Determine the [x, y] coordinate at the center of the cell enclosing the given text.  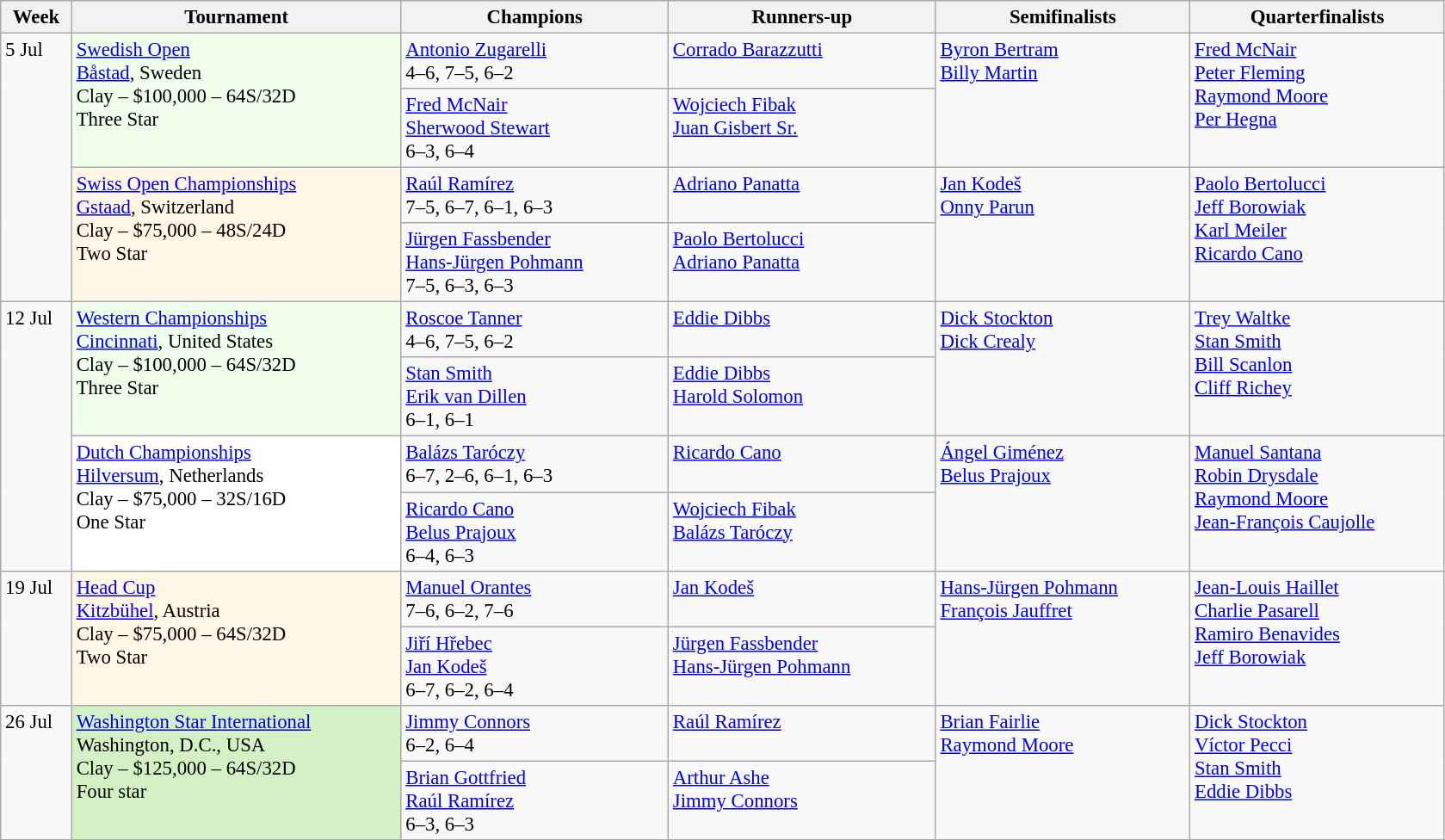
Fred McNair Peter Fleming Raymond Moore Per Hegna [1318, 101]
12 Jul [36, 436]
5 Jul [36, 168]
Balázs Taróczy 6–7, 2–6, 6–1, 6–3 [535, 465]
Dick Stockton Víctor Pecci Stan Smith Eddie Dibbs [1318, 772]
Jiří Hřebec Jan Kodeš 6–7, 6–2, 6–4 [535, 666]
26 Jul [36, 772]
Paolo Bertolucci Adriano Panatta [802, 262]
Byron Bertram Billy Martin [1063, 101]
Semifinalists [1063, 17]
Manuel Orantes 7–6, 6–2, 7–6 [535, 599]
Hans-Jürgen Pohmann François Jauffret [1063, 638]
Jan Kodeš Onny Parun [1063, 235]
Week [36, 17]
Brian Gottfried Raúl Ramírez 6–3, 6–3 [535, 800]
Arthur Ashe Jimmy Connors [802, 800]
Fred McNair Sherwood Stewart 6–3, 6–4 [535, 128]
Swiss Open Championships Gstaad, Switzerland Clay – $75,000 – 48S/24D Two Star [236, 235]
Raúl Ramírez 7–5, 6–7, 6–1, 6–3 [535, 196]
Head Cup Kitzbühel, Austria Clay – $75,000 – 64S/32D Two Star [236, 638]
Quarterfinalists [1318, 17]
Brian Fairlie Raymond Moore [1063, 772]
Champions [535, 17]
Stan Smith Erik van Dillen 6–1, 6–1 [535, 398]
Paolo Bertolucci Jeff Borowiak Karl Meiler Ricardo Cano [1318, 235]
Dutch Championships Hilversum, Netherlands Clay – $75,000 – 32S/16D One Star [236, 503]
Ángel Giménez Belus Prajoux [1063, 503]
Wojciech Fibak Balázs Taróczy [802, 532]
Dick Stockton Dick Crealy [1063, 369]
Roscoe Tanner 4–6, 7–5, 6–2 [535, 330]
Jürgen Fassbender Hans-Jürgen Pohmann 7–5, 6–3, 6–3 [535, 262]
Ricardo Cano [802, 465]
Western Championships Cincinnati, United States Clay – $100,000 – 64S/32D Three Star [236, 369]
19 Jul [36, 638]
Raúl Ramírez [802, 733]
Manuel Santana Robin Drysdale Raymond Moore Jean-François Caujolle [1318, 503]
Eddie Dibbs Harold Solomon [802, 398]
Adriano Panatta [802, 196]
Trey Waltke Stan Smith Bill Scanlon Cliff Richey [1318, 369]
Tournament [236, 17]
Washington Star International Washington, D.C., USA Clay – $125,000 – 64S/32D Four star [236, 772]
Wojciech Fibak Juan Gisbert Sr. [802, 128]
Eddie Dibbs [802, 330]
Corrado Barazzutti [802, 62]
Jan Kodeš [802, 599]
Jean-Louis Haillet Charlie Pasarell Ramiro Benavides Jeff Borowiak [1318, 638]
Ricardo Cano Belus Prajoux 6–4, 6–3 [535, 532]
Swedish Open Båstad, Sweden Clay – $100,000 – 64S/32D Three Star [236, 101]
Antonio Zugarelli 4–6, 7–5, 6–2 [535, 62]
Runners-up [802, 17]
Jürgen Fassbender Hans-Jürgen Pohmann [802, 666]
Jimmy Connors 6–2, 6–4 [535, 733]
